Output the [x, y] coordinate of the center of the cell containing the given text.  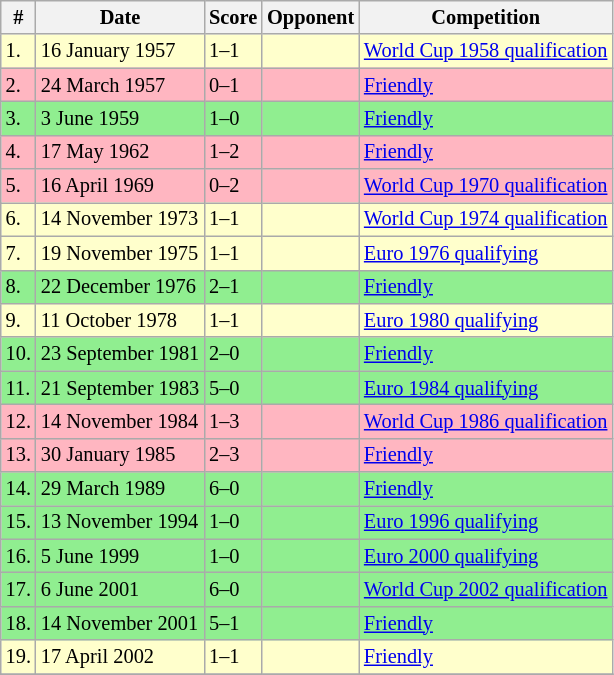
30 January 1985 [120, 455]
Opponent [310, 17]
2–1 [233, 287]
2–0 [233, 354]
9. [18, 320]
4. [18, 152]
5–0 [233, 388]
5 June 1999 [120, 556]
0–2 [233, 186]
13. [18, 455]
Euro 1996 qualifying [486, 522]
Competition [486, 17]
2. [18, 85]
World Cup 1970 qualification [486, 186]
10. [18, 354]
11 October 1978 [120, 320]
Euro 1984 qualifying [486, 388]
Euro 2000 qualifying [486, 556]
1–2 [233, 152]
Euro 1980 qualifying [486, 320]
8. [18, 287]
22 December 1976 [120, 287]
21 September 1983 [120, 388]
2–3 [233, 455]
23 September 1981 [120, 354]
3 June 1959 [120, 118]
Euro 1976 qualifying [486, 253]
1. [18, 51]
World Cup 1958 qualification [486, 51]
World Cup 2002 qualification [486, 589]
World Cup 1986 qualification [486, 421]
14. [18, 489]
World Cup 1974 qualification [486, 219]
18. [18, 623]
14 November 2001 [120, 623]
17 April 2002 [120, 657]
19 November 1975 [120, 253]
0–1 [233, 85]
6 June 2001 [120, 589]
16 April 1969 [120, 186]
Date [120, 17]
3. [18, 118]
17 May 1962 [120, 152]
13 November 1994 [120, 522]
5. [18, 186]
19. [18, 657]
16. [18, 556]
16 January 1957 [120, 51]
17. [18, 589]
29 March 1989 [120, 489]
12. [18, 421]
1–3 [233, 421]
24 March 1957 [120, 85]
Score [233, 17]
14 November 1973 [120, 219]
5–1 [233, 623]
15. [18, 522]
14 November 1984 [120, 421]
# [18, 17]
7. [18, 253]
11. [18, 388]
6. [18, 219]
